Provide the (x, y) coordinate of the cell's center where the given text is located.  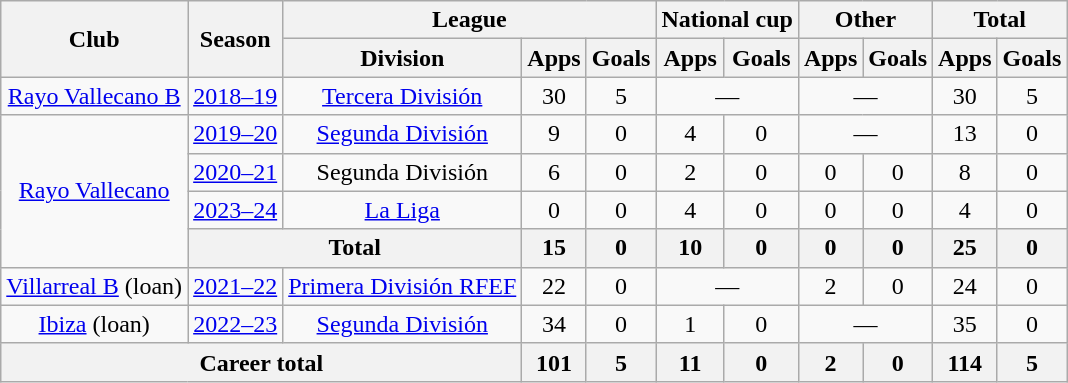
8 (965, 172)
35 (965, 324)
114 (965, 362)
Other (865, 20)
Division (402, 58)
National cup (727, 20)
2023–24 (236, 210)
9 (554, 134)
25 (965, 248)
Tercera División (402, 96)
Rayo Vallecano (94, 191)
Season (236, 39)
Career total (262, 362)
2018–19 (236, 96)
La Liga (402, 210)
2022–23 (236, 324)
League (470, 20)
15 (554, 248)
Rayo Vallecano B (94, 96)
24 (965, 286)
Primera División RFEF (402, 286)
1 (690, 324)
6 (554, 172)
10 (690, 248)
Villarreal B (loan) (94, 286)
11 (690, 362)
22 (554, 286)
101 (554, 362)
2019–20 (236, 134)
Club (94, 39)
2020–21 (236, 172)
Ibiza (loan) (94, 324)
34 (554, 324)
2021–22 (236, 286)
13 (965, 134)
